Find where the given text appears and provide that cell's center as (X, Y) coordinate. 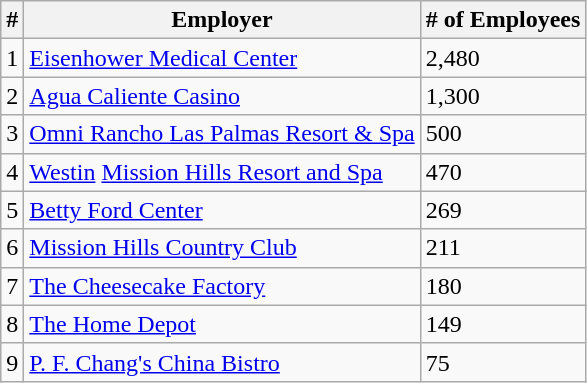
Employer (222, 20)
Mission Hills Country Club (222, 248)
6 (12, 248)
9 (12, 362)
1,300 (503, 96)
Eisenhower Medical Center (222, 58)
1 (12, 58)
3 (12, 134)
180 (503, 286)
# (12, 20)
211 (503, 248)
4 (12, 172)
The Home Depot (222, 324)
Betty Ford Center (222, 210)
2 (12, 96)
# of Employees (503, 20)
P. F. Chang's China Bistro (222, 362)
Agua Caliente Casino (222, 96)
2,480 (503, 58)
149 (503, 324)
The Cheesecake Factory (222, 286)
5 (12, 210)
Omni Rancho Las Palmas Resort & Spa (222, 134)
470 (503, 172)
Westin Mission Hills Resort and Spa (222, 172)
7 (12, 286)
75 (503, 362)
8 (12, 324)
500 (503, 134)
269 (503, 210)
